Output the [X, Y] coordinate of the center of the cell containing the given text.  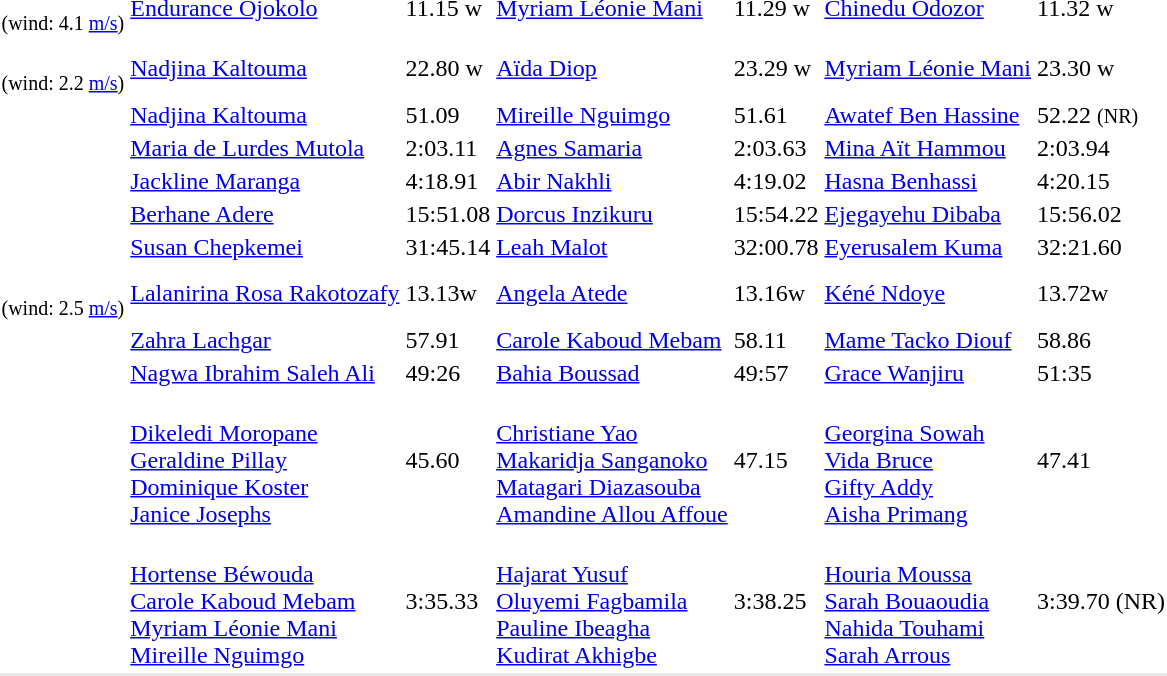
Lalanirina Rosa Rakotozafy [265, 294]
Nagwa Ibrahim Saleh Ali [265, 373]
Dorcus Inzikuru [612, 214]
51.09 [448, 115]
Hasna Benhassi [928, 181]
Grace Wanjiru [928, 373]
Georgina SowahVida BruceGifty AddyAisha Primang [928, 460]
Mina Aït Hammou [928, 148]
(wind: 2.5 m/s) [63, 294]
Berhane Adere [265, 214]
Kéné Ndoye [928, 294]
13.16w [776, 294]
15:51.08 [448, 214]
4:18.91 [448, 181]
Mireille Nguimgo [612, 115]
Zahra Lachgar [265, 340]
15:54.22 [776, 214]
49:26 [448, 373]
23.30 w [1102, 68]
45.60 [448, 460]
2:03.63 [776, 148]
52.22 (NR) [1102, 115]
51.61 [776, 115]
Abir Nakhli [612, 181]
13.72w [1102, 294]
4:20.15 [1102, 181]
58.11 [776, 340]
13.13w [448, 294]
Bahia Boussad [612, 373]
51:35 [1102, 373]
Dikeledi MoropaneGeraldine PillayDominique KosterJanice Josephs [265, 460]
57.91 [448, 340]
3:35.33 [448, 601]
32:21.60 [1102, 247]
Ejegayehu Dibaba [928, 214]
22.80 w [448, 68]
47.15 [776, 460]
2:03.94 [1102, 148]
3:39.70 (NR) [1102, 601]
Mame Tacko Diouf [928, 340]
58.86 [1102, 340]
3:38.25 [776, 601]
Maria de Lurdes Mutola [265, 148]
Eyerusalem Kuma [928, 247]
Angela Atede [612, 294]
Aïda Diop [612, 68]
4:19.02 [776, 181]
23.29 w [776, 68]
Myriam Léonie Mani [928, 68]
Jackline Maranga [265, 181]
49:57 [776, 373]
Leah Malot [612, 247]
15:56.02 [1102, 214]
Awatef Ben Hassine [928, 115]
Agnes Samaria [612, 148]
(wind: 2.2 m/s) [63, 68]
Susan Chepkemei [265, 247]
Hajarat YusufOluyemi FagbamilaPauline IbeaghaKudirat Akhigbe [612, 601]
Hortense BéwoudaCarole Kaboud MebamMyriam Léonie ManiMireille Nguimgo [265, 601]
Christiane YaoMakaridja SanganokoMatagari DiazasoubaAmandine Allou Affoue [612, 460]
47.41 [1102, 460]
Houria MoussaSarah BouaoudiaNahida TouhamiSarah Arrous [928, 601]
31:45.14 [448, 247]
2:03.11 [448, 148]
32:00.78 [776, 247]
Carole Kaboud Mebam [612, 340]
